Search for the cell housing the specified text and yield its (x, y) center coordinate. 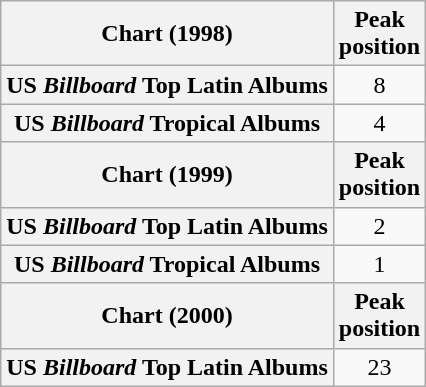
Chart (2000) (168, 316)
4 (379, 123)
Chart (1998) (168, 34)
8 (379, 85)
2 (379, 226)
23 (379, 367)
Chart (1999) (168, 174)
1 (379, 264)
